Return (x, y) of the center of cell containing provided text 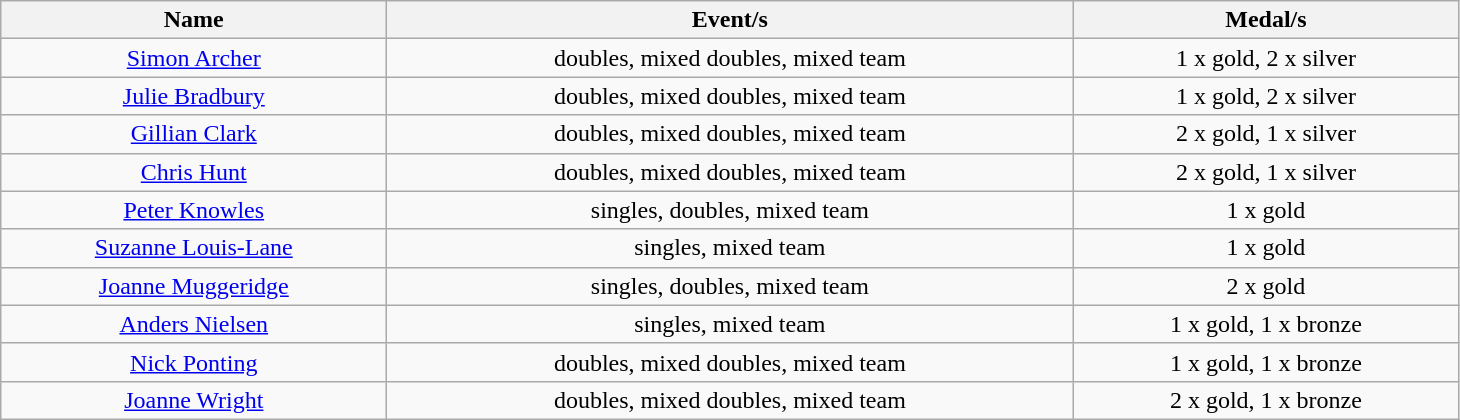
Nick Ponting (194, 362)
Name (194, 20)
Event/s (730, 20)
Julie Bradbury (194, 96)
2 x gold (1266, 286)
Joanne Muggeridge (194, 286)
Medal/s (1266, 20)
Chris Hunt (194, 172)
Anders Nielsen (194, 324)
Gillian Clark (194, 134)
Peter Knowles (194, 210)
2 x gold, 1 x bronze (1266, 400)
Suzanne Louis-Lane (194, 248)
Joanne Wright (194, 400)
Simon Archer (194, 58)
